Return the (X, Y) coordinate for the center point of the cell that contains the specified text.  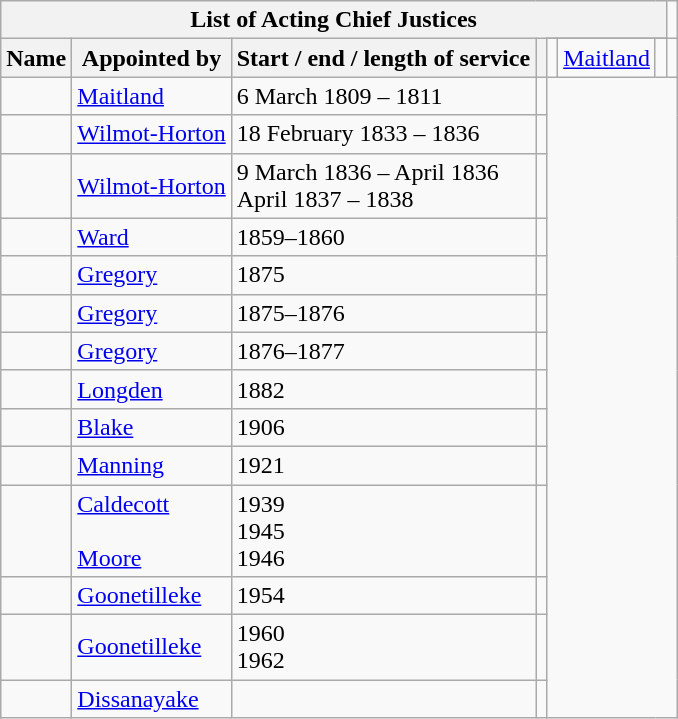
1876–1877 (383, 351)
1875–1876 (383, 313)
Blake (152, 427)
Dissanayake (152, 699)
6 March 1809 – 1811 (383, 96)
1906 (383, 427)
9 March 1836 – April 1836 April 1837 – 1838 (383, 186)
Manning (152, 465)
1875 (383, 275)
1939 1945 1946 (383, 530)
Name (36, 58)
1859–1860 (383, 237)
Appointed by (152, 58)
Longden (152, 389)
Ward (152, 237)
1882 (383, 389)
Start / end / length of service (383, 58)
List of Acting Chief Justices (334, 20)
18 February 1833 – 1836 (383, 134)
1954 (383, 596)
1960 1962 (383, 648)
1921 (383, 465)
Caldecott Moore (152, 530)
